Identify which cell holds the provided text, then report its (X, Y) central coordinate. 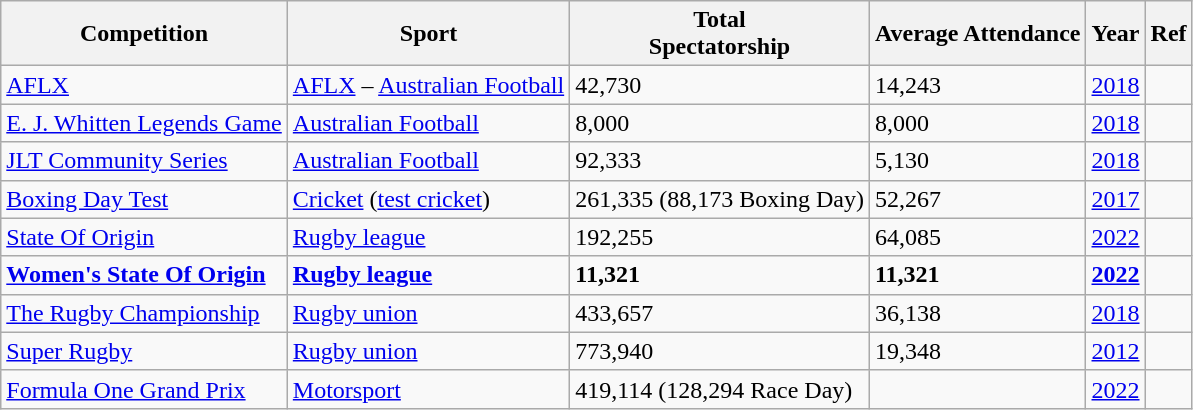
192,255 (720, 237)
261,335 (88,173 Boxing Day) (720, 199)
Sport (428, 34)
Year (1116, 34)
64,085 (978, 237)
AFLX (144, 85)
433,657 (720, 313)
Ref (1168, 34)
JLT Community Series (144, 161)
14,243 (978, 85)
E. J. Whitten Legends Game (144, 123)
Motorsport (428, 389)
92,333 (720, 161)
19,348 (978, 351)
Women's State Of Origin (144, 275)
Cricket (test cricket) (428, 199)
419,114 (128,294 Race Day) (720, 389)
36,138 (978, 313)
Competition (144, 34)
5,130 (978, 161)
Formula One Grand Prix (144, 389)
AFLX – Australian Football (428, 85)
42,730 (720, 85)
2017 (1116, 199)
Boxing Day Test (144, 199)
TotalSpectatorship (720, 34)
Super Rugby (144, 351)
Average Attendance (978, 34)
773,940 (720, 351)
State Of Origin (144, 237)
52,267 (978, 199)
2012 (1116, 351)
The Rugby Championship (144, 313)
